Search for the cell housing the specified text and yield its [x, y] center coordinate. 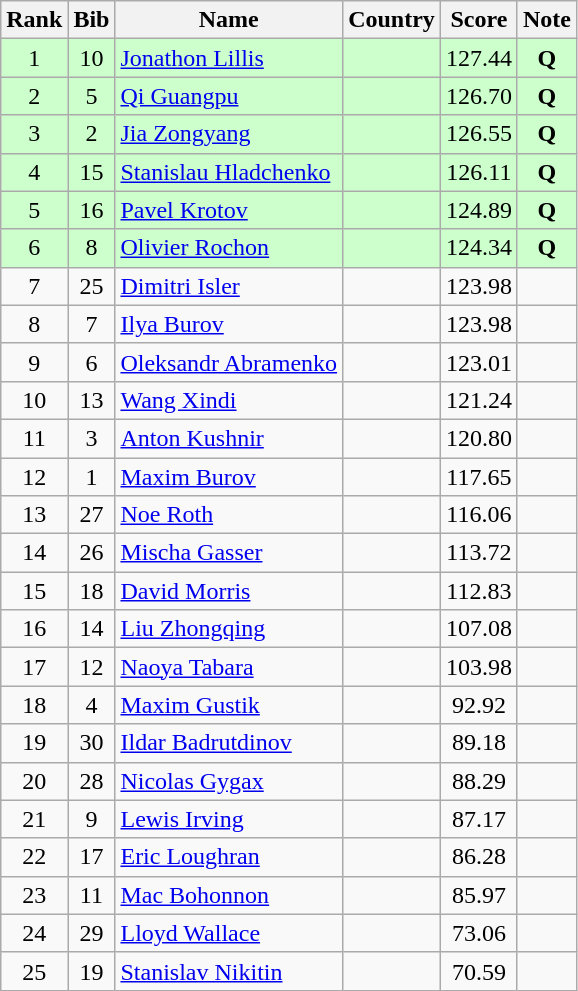
123.01 [478, 362]
Oleksandr Abramenko [229, 362]
Olivier Rochon [229, 248]
Jonathon Lillis [229, 58]
Bib [92, 20]
Rank [34, 20]
Naoya Tabara [229, 667]
30 [92, 743]
Note [546, 20]
Noe Roth [229, 515]
Mac Bohonnon [229, 895]
Name [229, 20]
120.80 [478, 438]
124.34 [478, 248]
126.11 [478, 172]
Jia Zongyang [229, 134]
88.29 [478, 781]
Pavel Krotov [229, 210]
85.97 [478, 895]
89.18 [478, 743]
92.92 [478, 705]
22 [34, 857]
Eric Loughran [229, 857]
21 [34, 819]
Wang Xindi [229, 400]
David Morris [229, 591]
Score [478, 20]
Liu Zhongqing [229, 629]
70.59 [478, 971]
24 [34, 933]
116.06 [478, 515]
103.98 [478, 667]
117.65 [478, 477]
23 [34, 895]
112.83 [478, 591]
107.08 [478, 629]
Ilya Burov [229, 324]
Stanislav Nikitin [229, 971]
27 [92, 515]
Maxim Burov [229, 477]
Maxim Gustik [229, 705]
Nicolas Gygax [229, 781]
127.44 [478, 58]
Stanislau Hladchenko [229, 172]
126.70 [478, 96]
126.55 [478, 134]
20 [34, 781]
Lewis Irving [229, 819]
113.72 [478, 553]
Lloyd Wallace [229, 933]
87.17 [478, 819]
Anton Kushnir [229, 438]
86.28 [478, 857]
Mischa Gasser [229, 553]
121.24 [478, 400]
Ildar Badrutdinov [229, 743]
Dimitri Isler [229, 286]
Country [392, 20]
73.06 [478, 933]
28 [92, 781]
Qi Guangpu [229, 96]
29 [92, 933]
124.89 [478, 210]
26 [92, 553]
